For the text-containing cell, return its midpoint in (X, Y) coordinate format. 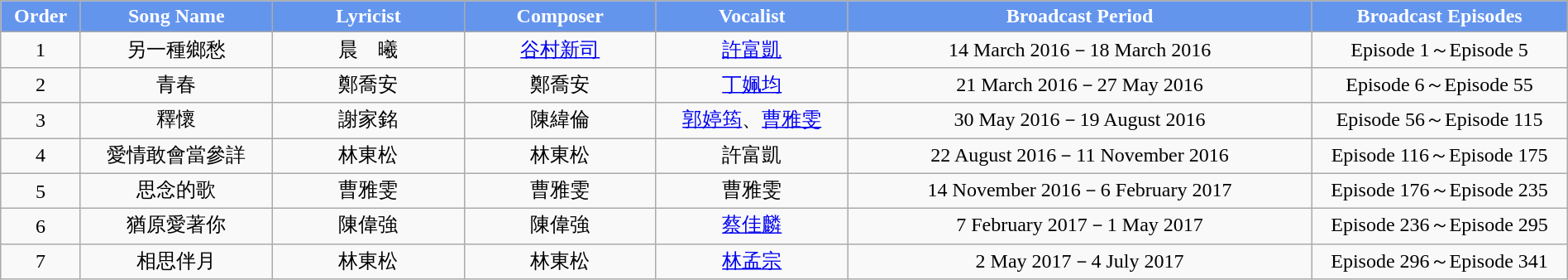
Episode 176～Episode 235 (1439, 191)
7 (41, 262)
22 August 2016－11 November 2016 (1080, 156)
Broadcast Period (1080, 17)
2 May 2017－4 July 2017 (1080, 262)
陳緯倫 (560, 121)
謝家銘 (368, 121)
5 (41, 191)
2 (41, 84)
14 November 2016－6 February 2017 (1080, 191)
6 (41, 227)
4 (41, 156)
Episode 1～Episode 5 (1439, 50)
Episode 296～Episode 341 (1439, 262)
谷村新司 (560, 50)
Episode 116～Episode 175 (1439, 156)
思念的歌 (176, 191)
另一種鄉愁 (176, 50)
Episode 6～Episode 55 (1439, 84)
Episode 56～Episode 115 (1439, 121)
Vocalist (752, 17)
3 (41, 121)
14 March 2016－18 March 2016 (1080, 50)
林孟宗 (752, 262)
猶原愛著你 (176, 227)
愛情敢會當參詳 (176, 156)
丁姵均 (752, 84)
30 May 2016－19 August 2016 (1080, 121)
釋懷 (176, 121)
Broadcast Episodes (1439, 17)
相思伴月 (176, 262)
Lyricist (368, 17)
青春 (176, 84)
21 March 2016－27 May 2016 (1080, 84)
7 February 2017－1 May 2017 (1080, 227)
Composer (560, 17)
蔡佳麟 (752, 227)
郭婷筠、曹雅雯 (752, 121)
1 (41, 50)
Song Name (176, 17)
Episode 236～Episode 295 (1439, 227)
晨 曦 (368, 50)
Order (41, 17)
